Search for the cell housing the specified text and yield its [X, Y] center coordinate. 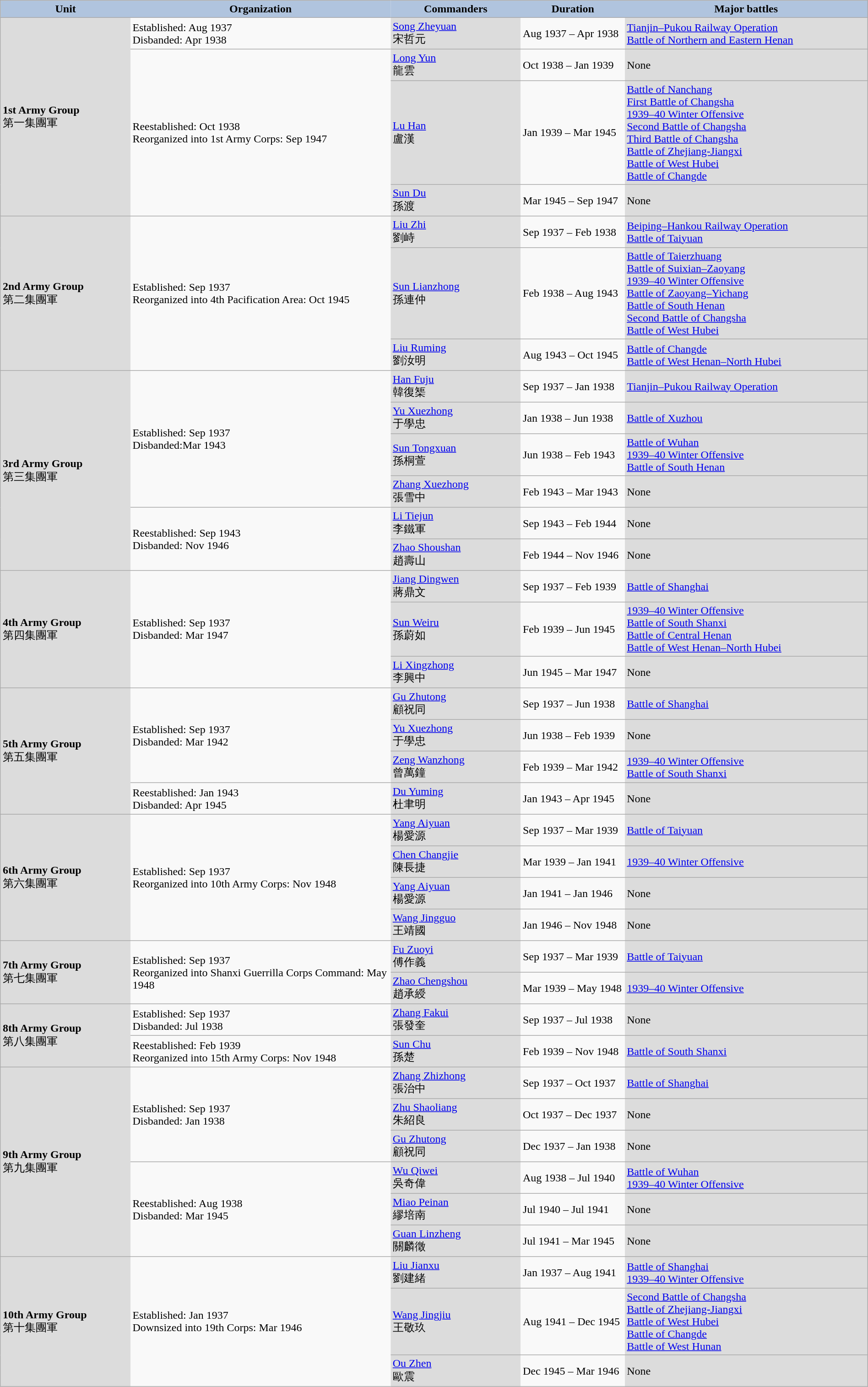
Liu Ruming 劉汝明 [456, 354]
Jun 1938 – Feb 1943 [572, 455]
Reestablished: Sep 1943 Disbanded: Nov 1946 [260, 539]
Established: Sep 1937 Disbanded: Mar 1942 [260, 735]
Jan 1943 – Apr 1945 [572, 799]
Mar 1945 – Sep 1947 [572, 201]
Aug 1938 – Jul 1940 [572, 1178]
Jan 1946 – Nov 1948 [572, 925]
8th Army Group 第八集團軍 [65, 1035]
Sep 1937 – Jan 1938 [572, 386]
4th Army Group 第四集團軍 [65, 629]
Organization [260, 9]
Established: Sep 1937 Disbanded:Mar 1943 [260, 439]
Aug 1937 – Apr 1938 [572, 33]
Battle of Shanghai 1939–40 Winter Offensive [746, 1272]
Jan 1939 – Mar 1945 [572, 132]
Jun 1945 – Mar 1947 [572, 672]
10th Army Group 第十集團軍 [65, 1322]
Lu Han 盧漢 [456, 132]
Wu Qiwei 吳奇偉 [456, 1178]
Sep 1937 – Jul 1938 [572, 1019]
Reestablished: Aug 1938 Disbanded: Mar 1945 [260, 1209]
Sun Weiru 孫蔚如 [456, 629]
Chen Changjie 陳長捷 [456, 862]
Tianjin–Pukou Railway Operation Battle of Northern and Eastern Henan [746, 33]
Oct 1937 – Dec 1937 [572, 1115]
Wang Jingguo 王靖國 [456, 925]
Zeng Wanzhong 曾萬鐘 [456, 767]
Feb 1943 – Mar 1943 [572, 492]
Jan 1941 – Jan 1946 [572, 893]
Established: Sep 1937 Reorganized into 10th Army Corps: Nov 1948 [260, 877]
Guan Linzheng 關麟徵 [456, 1241]
Fu Zuoyi 傅作義 [456, 956]
1939–40 Winter Offensive Battle of South Shanxi [746, 767]
Battle of Wuhan 1939–40 Winter Offensive Battle of South Henan [746, 455]
Han Fuju 韓復榘 [456, 386]
Zhu Shaoliang 朱紹良 [456, 1115]
Li Tiejun 李鐵軍 [456, 523]
Sun Lianzhong 孫連仲 [456, 294]
Major battles [746, 9]
Dec 1937 – Jan 1938 [572, 1146]
Established: Sep 1937 Disbanded: Mar 1947 [260, 629]
Ou Zhen 歐震 [456, 1371]
Miao Peinan 繆培南 [456, 1209]
Reestablished: Feb 1939 Reorganized into 15th Army Corps: Nov 1948 [260, 1051]
Jun 1938 – Feb 1939 [572, 735]
Sep 1937 – Oct 1937 [572, 1082]
Feb 1939 – Nov 1948 [572, 1051]
Established: Sep 1937 Reorganized into 4th Pacification Area: Oct 1945 [260, 294]
1939–40 Winter Offensive Battle of South Shanxi Battle of Central Henan Battle of West Henan–North Hubei [746, 629]
Wang Jingjiu 王敬玖 [456, 1322]
Zhao Shoushan 趙壽山 [456, 555]
Beiping–Hankou Railway Operation Battle of Taiyuan [746, 232]
Second Battle of Changsha Battle of Zhejiang-Jiangxi Battle of West Hubei Battle of Changde Battle of West Hunan [746, 1322]
Du Yuming 杜聿明 [456, 799]
Mar 1939 – Jan 1941 [572, 862]
Oct 1938 – Jan 1939 [572, 65]
Feb 1939 – Jun 1945 [572, 629]
Established: Sep 1937 Reorganized into Shanxi Guerrilla Corps Command: May 1948 [260, 972]
Liu Zhi 劉峙 [456, 232]
Song Zheyuan 宋哲元 [456, 33]
Established: Aug 1937 Disbanded: Apr 1938 [260, 33]
Established: Sep 1937 Disbanded: Jul 1938 [260, 1019]
Battle of Xuzhou [746, 418]
Jan 1938 – Jun 1938 [572, 418]
Reestablished: Jan 1943 Disbanded: Apr 1945 [260, 799]
Jul 1940 – Jul 1941 [572, 1209]
5th Army Group 第五集團軍 [65, 751]
7th Army Group 第七集團軍 [65, 972]
Sun Chu 孫楚 [456, 1051]
Sun Tongxuan 孫桐萱 [456, 455]
Aug 1941 – Dec 1945 [572, 1322]
Battle of Wuhan 1939–40 Winter Offensive [746, 1178]
Commanders [456, 9]
Li Xingzhong 李興中 [456, 672]
Liu Jianxu 劉建緒 [456, 1272]
Battle of Changde Battle of West Henan–North Hubei [746, 354]
Unit [65, 9]
3rd Army Group 第三集團軍 [65, 470]
Zhao Chengshou 趙承綬 [456, 988]
1st Army Group 第一集團軍 [65, 117]
Aug 1943 – Oct 1945 [572, 354]
Established: Sep 1937 Disbanded: Jan 1938 [260, 1115]
Sep 1937 – Jun 1938 [572, 703]
Mar 1939 – May 1948 [572, 988]
Jan 1937 – Aug 1941 [572, 1272]
Dec 1945 – Mar 1946 [572, 1371]
Tianjin–Pukou Railway Operation [746, 386]
9th Army Group 第九集團軍 [65, 1162]
Duration [572, 9]
Feb 1939 – Mar 1942 [572, 767]
Established: Jan 1937 Downsized into 19th Corps: Mar 1946 [260, 1322]
Zhang Xuezhong 張雪中 [456, 492]
Feb 1944 – Nov 1946 [572, 555]
Sun Du 孫渡 [456, 201]
Zhang Fakui 張發奎 [456, 1019]
Jiang Dingwen 蔣鼎文 [456, 586]
Battle of South Shanxi [746, 1051]
Sep 1937 – Feb 1939 [572, 586]
Zhang Zhizhong 張治中 [456, 1082]
Jul 1941 – Mar 1945 [572, 1241]
Sep 1943 – Feb 1944 [572, 523]
Sep 1937 – Feb 1938 [572, 232]
6th Army Group 第六集團軍 [65, 877]
Reestablished: Oct 1938 Reorganized into 1st Army Corps: Sep 1947 [260, 132]
2nd Army Group 第二集團軍 [65, 294]
Feb 1938 – Aug 1943 [572, 294]
Long Yun 龍雲 [456, 65]
